Return the [X, Y] coordinate for the center point of the cell that contains the specified text.  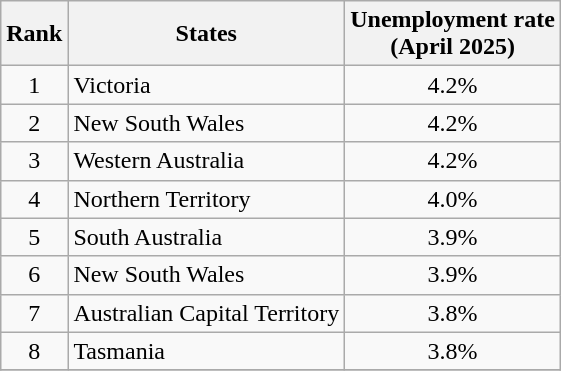
4.0% [453, 199]
Victoria [206, 85]
Western Australia [206, 161]
Rank [34, 34]
Unemployment rate(April 2025) [453, 34]
8 [34, 351]
Australian Capital Territory [206, 313]
6 [34, 275]
States [206, 34]
Northern Territory [206, 199]
2 [34, 123]
3 [34, 161]
South Australia [206, 237]
7 [34, 313]
4 [34, 199]
1 [34, 85]
Tasmania [206, 351]
5 [34, 237]
